For the text-containing cell, return its midpoint in [X, Y] coordinate format. 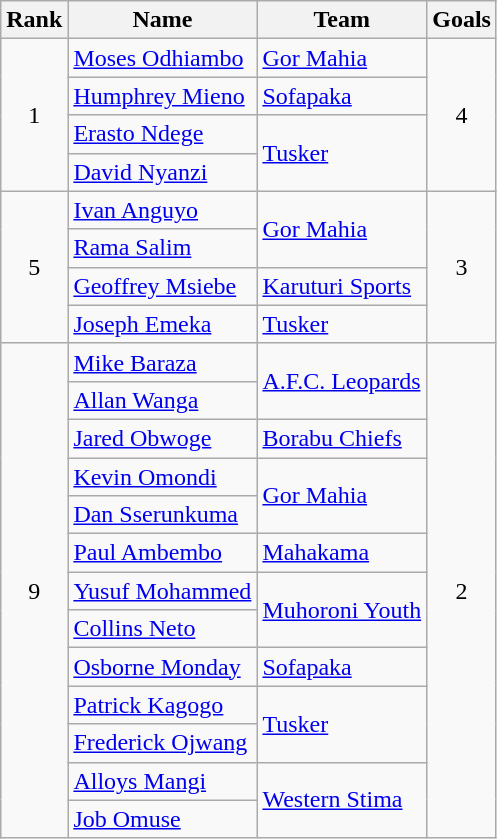
Mike Baraza [162, 362]
Rama Salim [162, 248]
A.F.C. Leopards [342, 381]
Alloys Mangi [162, 781]
Frederick Ojwang [162, 743]
Allan Wanga [162, 400]
Goals [462, 20]
Paul Ambembo [162, 553]
Borabu Chiefs [342, 438]
Moses Odhiambo [162, 58]
1 [34, 115]
Joseph Emeka [162, 324]
Mahakama [342, 553]
Patrick Kagogo [162, 705]
Rank [34, 20]
Ivan Anguyo [162, 210]
Kevin Omondi [162, 477]
Western Stima [342, 800]
5 [34, 267]
Osborne Monday [162, 667]
Humphrey Mieno [162, 96]
Jared Obwoge [162, 438]
2 [462, 590]
Geoffrey Msiebe [162, 286]
Yusuf Mohammed [162, 591]
Dan Sserunkuma [162, 515]
Karuturi Sports [342, 286]
Erasto Ndege [162, 134]
David Nyanzi [162, 172]
4 [462, 115]
9 [34, 590]
Muhoroni Youth [342, 610]
Collins Neto [162, 629]
3 [462, 267]
Team [342, 20]
Job Omuse [162, 819]
Name [162, 20]
